For the text-containing cell, return its midpoint in [X, Y] coordinate format. 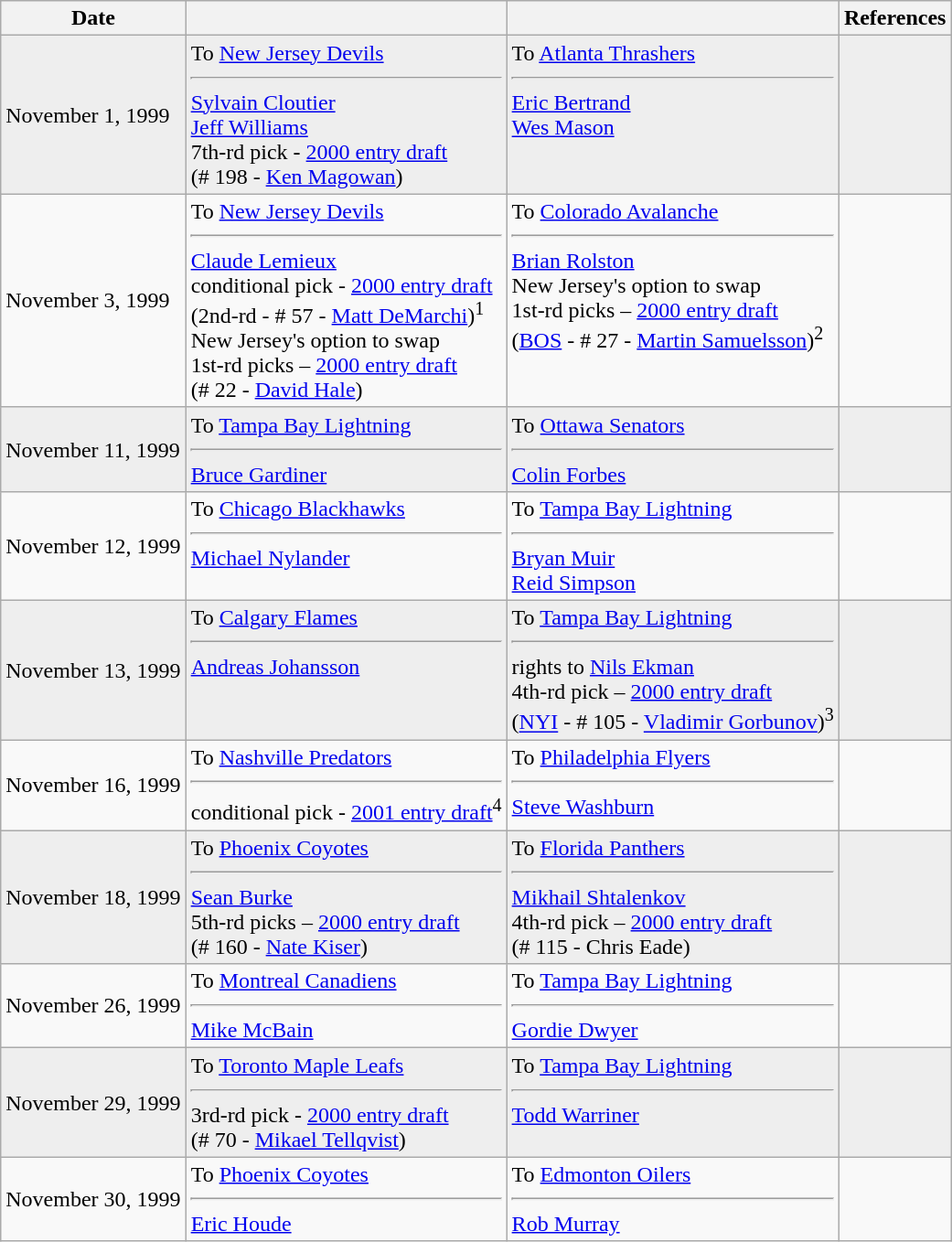
November 1, 1999 [93, 115]
To Tampa Bay LightningGordie Dwyer [673, 1006]
To Montreal CanadiensMike McBain [346, 1006]
November 16, 1999 [93, 785]
References [894, 18]
To Phoenix CoyotesSean Burke5th-rd picks – 2000 entry draft (# 160 - Nate Kiser) [346, 897]
To Ottawa SenatorsColin Forbes [673, 449]
To Chicago BlackhawksMichael Nylander [346, 545]
November 3, 1999 [93, 301]
To New Jersey DevilsSylvain CloutierJeff Williams7th-rd pick - 2000 entry draft(# 198 - Ken Magowan) [346, 115]
To Edmonton OilersRob Murray [673, 1199]
November 12, 1999 [93, 545]
November 30, 1999 [93, 1199]
To Tampa Bay LightningTodd Warriner [673, 1103]
November 13, 1999 [93, 671]
To Phoenix CoyotesEric Houde [346, 1199]
To Nashville Predatorsconditional pick - 2001 entry draft4 [346, 785]
Date [93, 18]
November 29, 1999 [93, 1103]
To Tampa Bay LightningBruce Gardiner [346, 449]
To Philadelphia FlyersSteve Washburn [673, 785]
November 18, 1999 [93, 897]
To Tampa Bay Lightningrights to Nils Ekman4th-rd pick – 2000 entry draft (NYI - # 105 - Vladimir Gorbunov)3 [673, 671]
To Atlanta ThrashersEric BertrandWes Mason [673, 115]
To Calgary FlamesAndreas Johansson [346, 671]
November 26, 1999 [93, 1006]
To Colorado AvalancheBrian RolstonNew Jersey's option to swap1st-rd picks – 2000 entry draft (BOS - # 27 - Martin Samuelsson)2 [673, 301]
To Tampa Bay LightningBryan MuirReid Simpson [673, 545]
To Toronto Maple Leafs3rd-rd pick - 2000 entry draft(# 70 - Mikael Tellqvist) [346, 1103]
To Florida PanthersMikhail Shtalenkov4th-rd pick – 2000 entry draft (# 115 - Chris Eade) [673, 897]
November 11, 1999 [93, 449]
